Extract the [X, Y] coordinate from the center of the cell holding the provided text.  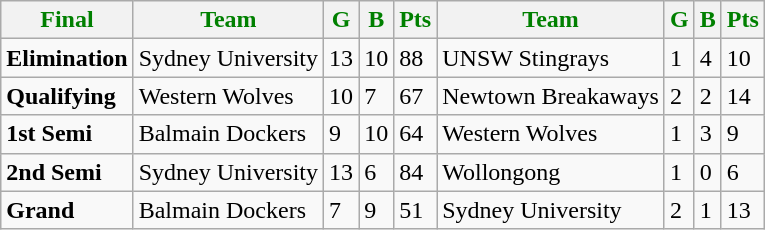
Newtown Breakaways [551, 96]
14 [742, 96]
1st Semi [67, 134]
88 [416, 58]
51 [416, 210]
64 [416, 134]
4 [708, 58]
67 [416, 96]
UNSW Stingrays [551, 58]
2nd Semi [67, 172]
84 [416, 172]
Wollongong [551, 172]
Elimination [67, 58]
3 [708, 134]
Qualifying [67, 96]
Final [67, 20]
Grand [67, 210]
0 [708, 172]
